Output the [X, Y] coordinate of the center of the cell containing the given text.  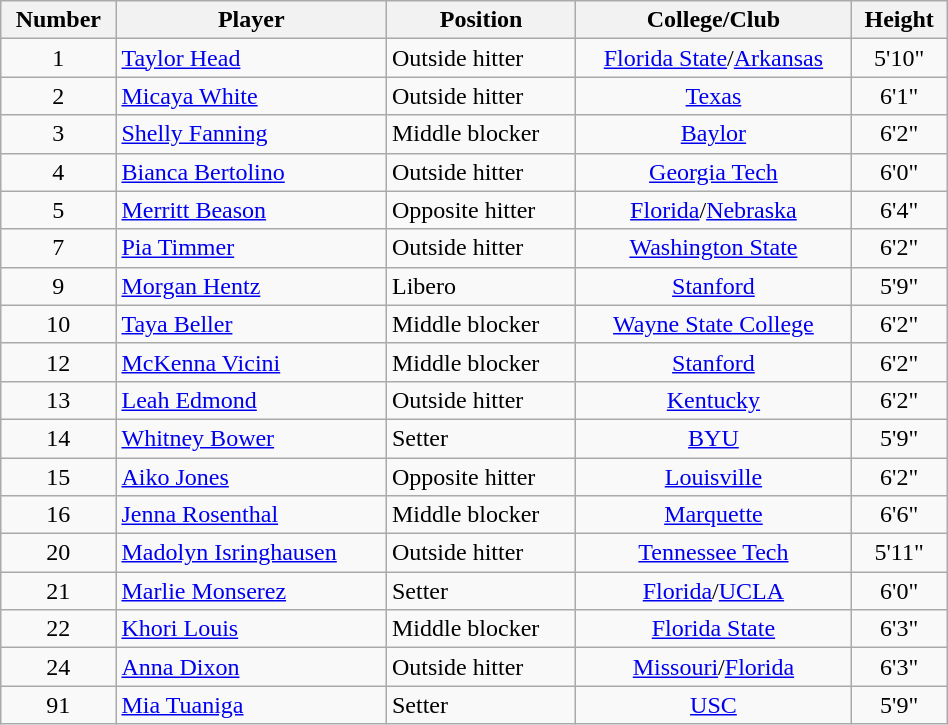
Taylor Head [252, 58]
USC [714, 705]
Baylor [714, 134]
5'10" [899, 58]
14 [58, 438]
Merritt Beason [252, 210]
Missouri/Florida [714, 667]
Florida/Nebraska [714, 210]
24 [58, 667]
15 [58, 477]
10 [58, 324]
3 [58, 134]
Morgan Hentz [252, 286]
Khori Louis [252, 629]
Florida State [714, 629]
1 [58, 58]
Wayne State College [714, 324]
Taya Beller [252, 324]
21 [58, 591]
22 [58, 629]
Florida/UCLA [714, 591]
Number [58, 20]
Tennessee Tech [714, 553]
6'1" [899, 96]
Libero [480, 286]
Mia Tuaniga [252, 705]
13 [58, 400]
Anna Dixon [252, 667]
7 [58, 248]
Marquette [714, 515]
College/Club [714, 20]
Micaya White [252, 96]
16 [58, 515]
Whitney Bower [252, 438]
Bianca Bertolino [252, 172]
6'6" [899, 515]
Florida State/Arkansas [714, 58]
McKenna Vicini [252, 362]
Jenna Rosenthal [252, 515]
5'11" [899, 553]
4 [58, 172]
91 [58, 705]
Kentucky [714, 400]
Aiko Jones [252, 477]
Texas [714, 96]
2 [58, 96]
BYU [714, 438]
Louisville [714, 477]
20 [58, 553]
Marlie Monserez [252, 591]
5 [58, 210]
Madolyn Isringhausen [252, 553]
Georgia Tech [714, 172]
12 [58, 362]
Washington State [714, 248]
Leah Edmond [252, 400]
Position [480, 20]
6'4" [899, 210]
Shelly Fanning [252, 134]
9 [58, 286]
Player [252, 20]
Pia Timmer [252, 248]
Height [899, 20]
